Search for the cell housing the specified text and yield its [X, Y] center coordinate. 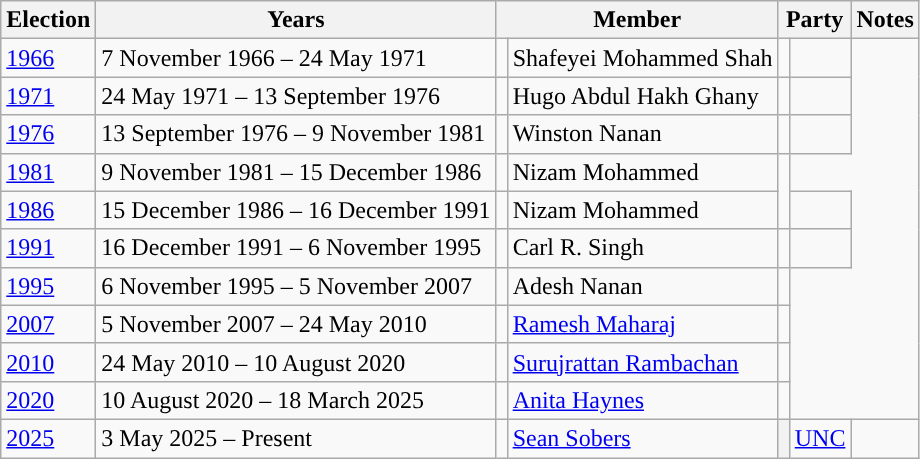
Party [814, 20]
24 May 1971 – 13 September 1976 [296, 96]
Anita Haynes [642, 400]
24 May 2010 – 10 August 2020 [296, 362]
Election [48, 20]
6 November 1995 – 5 November 2007 [296, 286]
Surujrattan Rambachan [642, 362]
2020 [48, 400]
Shafeyei Mohammed Shah [642, 58]
Notes [885, 20]
1976 [48, 134]
1971 [48, 96]
Ramesh Maharaj [642, 324]
Years [296, 20]
Sean Sobers [642, 438]
Member [637, 20]
7 November 1966 – 24 May 1971 [296, 58]
UNC [820, 438]
10 August 2020 – 18 March 2025 [296, 400]
16 December 1991 – 6 November 1995 [296, 248]
15 December 1986 – 16 December 1991 [296, 210]
1991 [48, 248]
13 September 1976 – 9 November 1981 [296, 134]
Hugo Abdul Hakh Ghany [642, 96]
5 November 2007 – 24 May 2010 [296, 324]
1966 [48, 58]
1986 [48, 210]
1995 [48, 286]
2025 [48, 438]
2010 [48, 362]
Winston Nanan [642, 134]
1981 [48, 172]
Adesh Nanan [642, 286]
3 May 2025 – Present [296, 438]
2007 [48, 324]
9 November 1981 – 15 December 1986 [296, 172]
Carl R. Singh [642, 248]
